For the text-containing cell, return its midpoint in (X, Y) coordinate format. 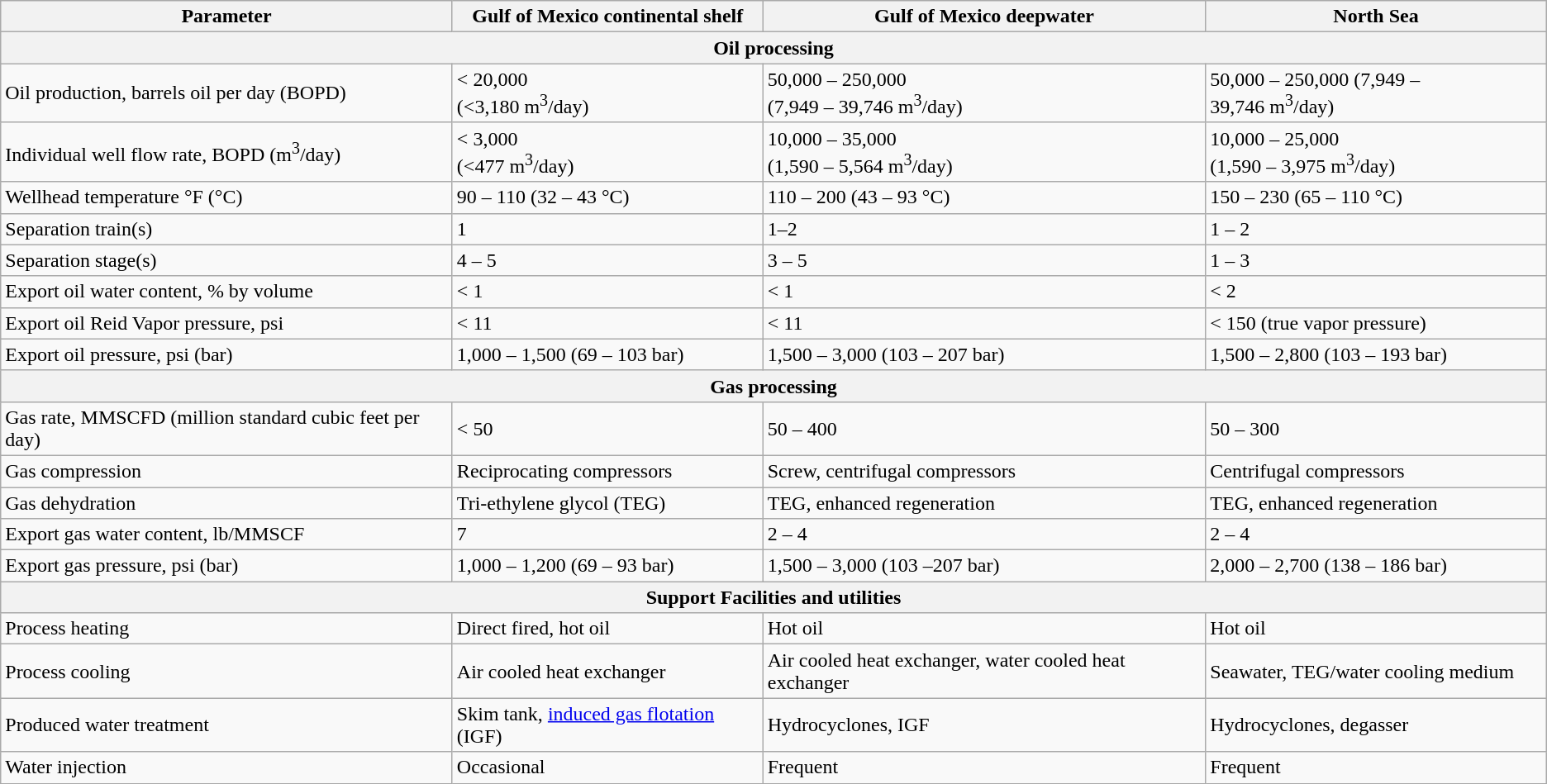
1,000 – 1,200 (69 – 93 bar) (607, 566)
10,000 – 25,000(1,590 – 3,975 m3/day) (1376, 152)
Gas compression (226, 471)
< 2 (1376, 292)
Export gas pressure, psi (bar) (226, 566)
Oil production, barrels oil per day (BOPD) (226, 93)
Export oil Reid Vapor pressure, psi (226, 323)
Export oil water content, % by volume (226, 292)
10,000 – 35,000(1,590 – 5,564 m3/day) (984, 152)
Direct fired, hot oil (607, 629)
< 20,000(<3,180 m3/day) (607, 93)
1–2 (984, 229)
3 – 5 (984, 260)
1,000 – 1,500 (69 – 103 bar) (607, 354)
< 150 (true vapor pressure) (1376, 323)
Parameter (226, 17)
Separation train(s) (226, 229)
50,000 – 250,000 (7,949 – 39,746 m3/day) (1376, 93)
Support Facilities and utilities (773, 597)
1 – 3 (1376, 260)
4 – 5 (607, 260)
Screw, centrifugal compressors (984, 471)
50 – 300 (1376, 428)
North Sea (1376, 17)
Export gas water content, lb/MMSCF (226, 535)
Oil processing (773, 48)
90 – 110 (32 – 43 °C) (607, 197)
Hydrocyclones, degasser (1376, 725)
Gulf of Mexico deepwater (984, 17)
Hydrocyclones, IGF (984, 725)
1 (607, 229)
1 – 2 (1376, 229)
Gas dehydration (226, 503)
Produced water treatment (226, 725)
2,000 – 2,700 (138 – 186 bar) (1376, 566)
Gulf of Mexico continental shelf (607, 17)
Occasional (607, 767)
Tri-ethylene glycol (TEG) (607, 503)
Export oil pressure, psi (bar) (226, 354)
7 (607, 535)
Air cooled heat exchanger (607, 671)
110 – 200 (43 – 93 °C) (984, 197)
Centrifugal compressors (1376, 471)
50 – 400 (984, 428)
Water injection (226, 767)
150 – 230 (65 – 110 °C) (1376, 197)
1,500 – 2,800 (103 – 193 bar) (1376, 354)
1,500 – 3,000 (103 – 207 bar) (984, 354)
Process cooling (226, 671)
< 50 (607, 428)
Air cooled heat exchanger, water cooled heat exchanger (984, 671)
Reciprocating compressors (607, 471)
Seawater, TEG/water cooling medium (1376, 671)
Wellhead temperature °F (°C) (226, 197)
Gas rate, MMSCFD (million standard cubic feet per day) (226, 428)
Process heating (226, 629)
Individual well flow rate, BOPD (m3/day) (226, 152)
Skim tank, induced gas flotation (IGF) (607, 725)
1,500 – 3,000 (103 –207 bar) (984, 566)
Gas processing (773, 386)
Separation stage(s) (226, 260)
50,000 – 250,000(7,949 – 39,746 m3/day) (984, 93)
< 3,000(<477 m3/day) (607, 152)
